For the text-containing cell, return its midpoint in [X, Y] coordinate format. 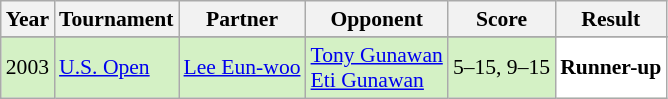
Year [28, 19]
2003 [28, 68]
Partner [242, 19]
Lee Eun-woo [242, 68]
Score [502, 19]
Tournament [116, 19]
Tony Gunawan Eti Gunawan [377, 68]
Result [610, 19]
Opponent [377, 19]
5–15, 9–15 [502, 68]
U.S. Open [116, 68]
Runner-up [610, 68]
